Provide the (X, Y) coordinate of the cell's center where the given text is located.  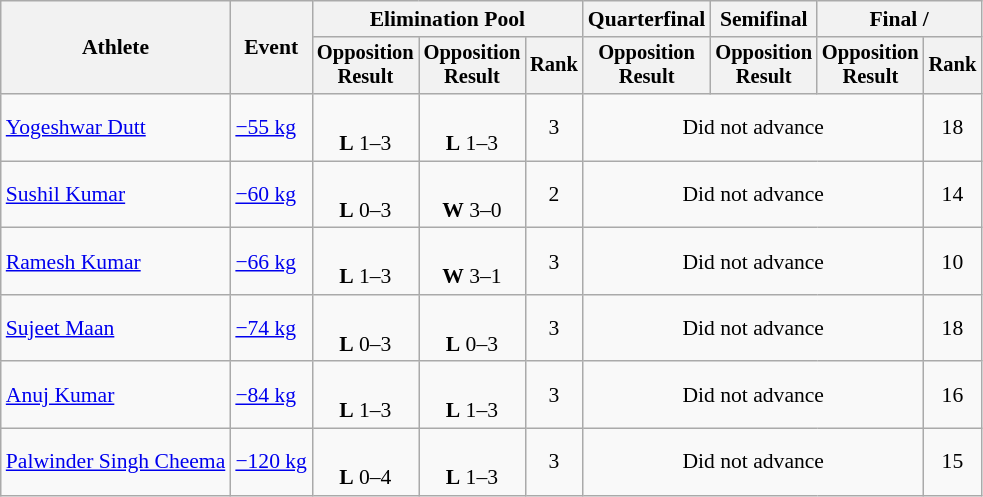
−84 kg (271, 396)
2 (554, 194)
L 0–4 (366, 462)
−74 kg (271, 328)
Sujeet Maan (116, 328)
−60 kg (271, 194)
Anuj Kumar (116, 396)
Ramesh Kumar (116, 262)
15 (953, 462)
16 (953, 396)
−55 kg (271, 128)
Athlete (116, 48)
Quarterfinal (647, 19)
Semifinal (764, 19)
Elimination Pool (448, 19)
W 3–0 (472, 194)
Final / (899, 19)
−120 kg (271, 462)
Sushil Kumar (116, 194)
W 3–1 (472, 262)
Event (271, 48)
Palwinder Singh Cheema (116, 462)
14 (953, 194)
−66 kg (271, 262)
10 (953, 262)
Yogeshwar Dutt (116, 128)
